Scan for the cell matching the given text and deliver its (X, Y) coordinate at center. 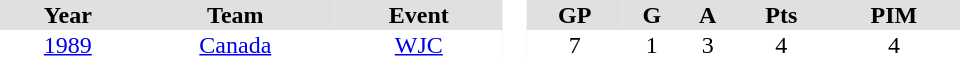
3 (708, 45)
PIM (894, 15)
Canada (236, 45)
WJC (419, 45)
A (708, 15)
1989 (68, 45)
Pts (782, 15)
Team (236, 15)
7 (574, 45)
1 (652, 45)
Year (68, 15)
Event (419, 15)
GP (574, 15)
G (652, 15)
